Return the (X, Y) coordinate for the center point of the cell that contains the specified text.  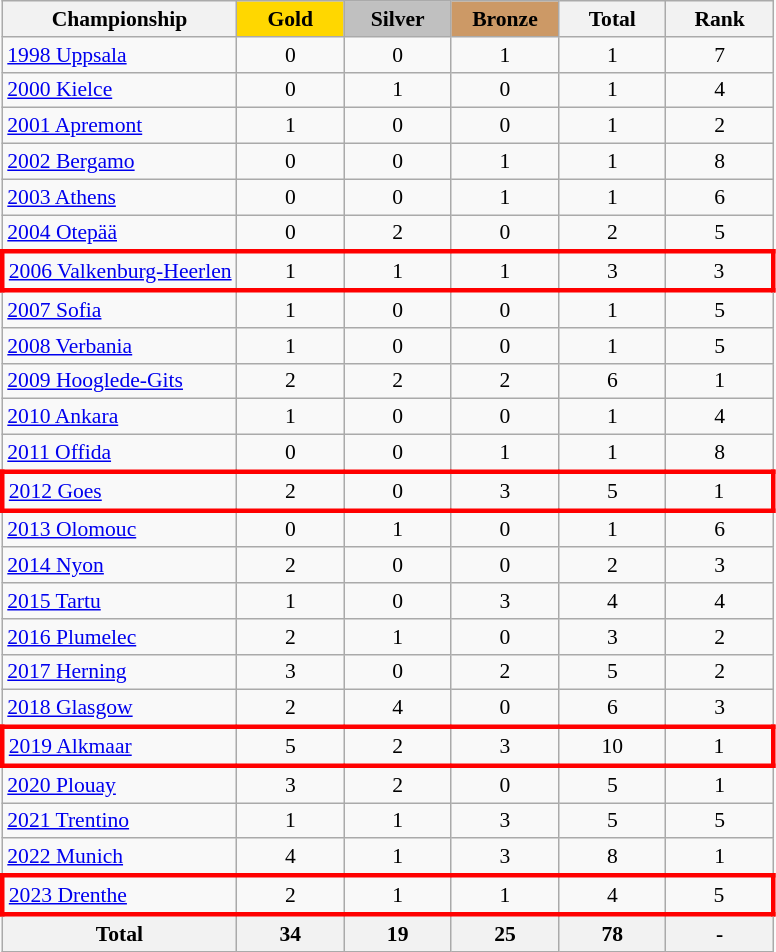
2019 Alkmaar (119, 746)
2002 Bergamo (119, 162)
7 (720, 55)
10 (612, 746)
1998 Uppsala (119, 55)
2020 Plouay (119, 784)
2023 Drenthe (119, 896)
2017 Herning (119, 672)
2012 Goes (119, 492)
2013 Olomouc (119, 528)
2022 Munich (119, 858)
Rank (720, 19)
25 (504, 932)
2016 Plumelec (119, 637)
2008 Verbania (119, 346)
2006 Valkenburg-Heerlen (119, 272)
- (720, 932)
2021 Trentino (119, 821)
Championship (119, 19)
2015 Tartu (119, 601)
Silver (398, 19)
2011 Offida (119, 454)
19 (398, 932)
2003 Athens (119, 197)
34 (290, 932)
2010 Ankara (119, 417)
2000 Kielce (119, 90)
2007 Sofia (119, 310)
2018 Glasgow (119, 708)
Gold (290, 19)
2004 Otepää (119, 234)
Bronze (504, 19)
78 (612, 932)
2001 Apremont (119, 126)
2009 Hooglede-Gits (119, 381)
2014 Nyon (119, 566)
